Capture the cell that displays the provided text and extract its [x, y] central coordinate. 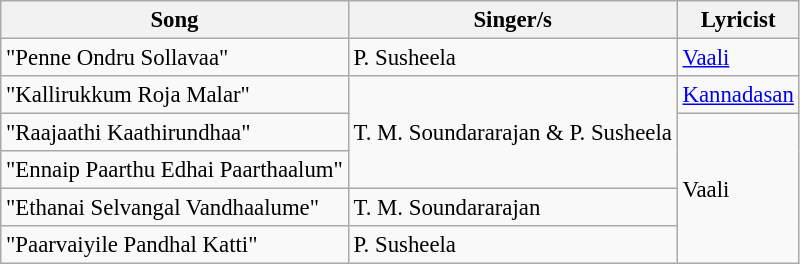
Song [174, 20]
"Kallirukkum Roja Malar" [174, 95]
T. M. Soundararajan & P. Susheela [512, 132]
"Raajaathi Kaathirundhaa" [174, 133]
Singer/s [512, 20]
Kannadasan [738, 95]
"Ennaip Paarthu Edhai Paarthaalum" [174, 170]
"Penne Ondru Sollavaa" [174, 58]
"Ethanai Selvangal Vandhaalume" [174, 208]
T. M. Soundararajan [512, 208]
"Paarvaiyile Pandhal Katti" [174, 245]
Lyricist [738, 20]
